Identify which cell holds the provided text, then report its (X, Y) central coordinate. 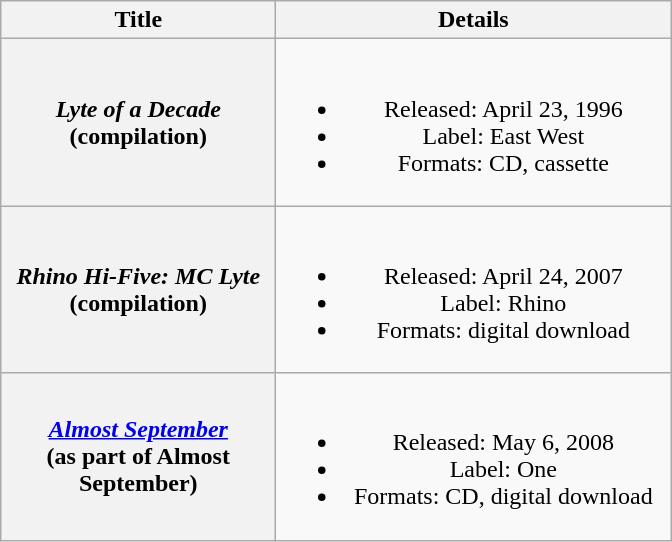
Released: May 6, 2008Label: OneFormats: CD, digital download (474, 456)
Released: April 23, 1996Label: East WestFormats: CD, cassette (474, 122)
Details (474, 20)
Released: April 24, 2007Label: RhinoFormats: digital download (474, 290)
Rhino Hi-Five: MC Lyte(compilation) (138, 290)
Almost September(as part of Almost September) (138, 456)
Title (138, 20)
Lyte of a Decade(compilation) (138, 122)
